Pinpoint the cell where the given text exists, returning its (x, y) midpoint coordinate. 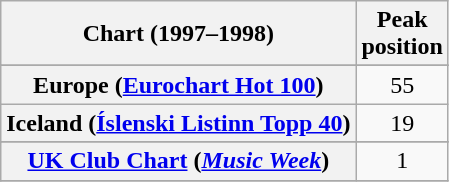
1 (402, 161)
55 (402, 85)
Iceland (Íslenski Listinn Topp 40) (178, 123)
Europe (Eurochart Hot 100) (178, 85)
Chart (1997–1998) (178, 34)
19 (402, 123)
Peakposition (402, 34)
UK Club Chart (Music Week) (178, 161)
